Provide the [x, y] coordinate of the cell's center where the given text is located.  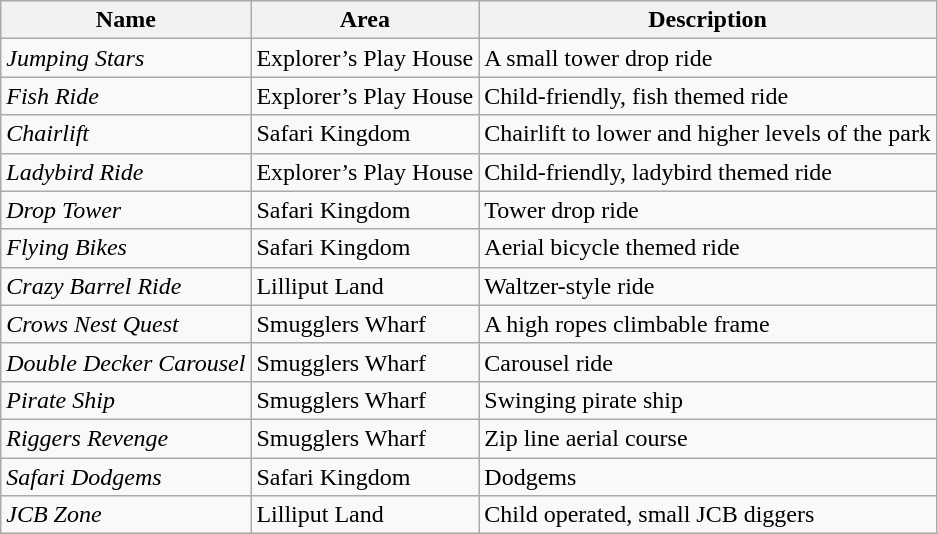
A high ropes climbable frame [708, 324]
Flying Bikes [126, 248]
Child-friendly, fish themed ride [708, 96]
A small tower drop ride [708, 58]
Chairlift to lower and higher levels of the park [708, 134]
Child-friendly, ladybird themed ride [708, 172]
Carousel ride [708, 362]
Jumping Stars [126, 58]
Tower drop ride [708, 210]
Drop Tower [126, 210]
Riggers Revenge [126, 438]
Safari Dodgems [126, 477]
Chairlift [126, 134]
Ladybird Ride [126, 172]
Crows Nest Quest [126, 324]
Swinging pirate ship [708, 400]
Area [365, 20]
Waltzer-style ride [708, 286]
Zip line aerial course [708, 438]
Child operated, small JCB diggers [708, 515]
Dodgems [708, 477]
Fish Ride [126, 96]
Crazy Barrel Ride [126, 286]
Double Decker Carousel [126, 362]
Name [126, 20]
Aerial bicycle themed ride [708, 248]
Pirate Ship [126, 400]
Description [708, 20]
JCB Zone [126, 515]
